Provide the [x, y] coordinate of the cell's center where the given text is located.  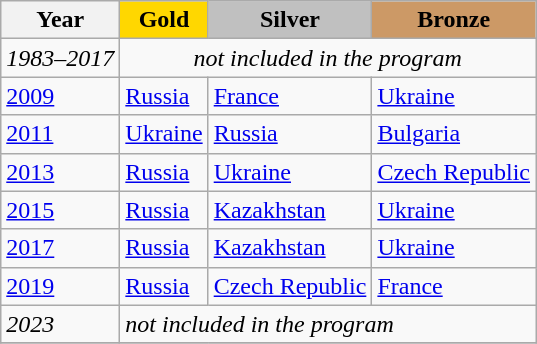
Bulgaria [454, 134]
Silver [290, 20]
Bronze [454, 20]
2013 [60, 172]
2011 [60, 134]
2017 [60, 248]
Year [60, 20]
2019 [60, 286]
2009 [60, 96]
2015 [60, 210]
2023 [60, 324]
Gold [164, 20]
1983–2017 [60, 58]
